Scan for the cell matching the given text and deliver its (x, y) coordinate at center. 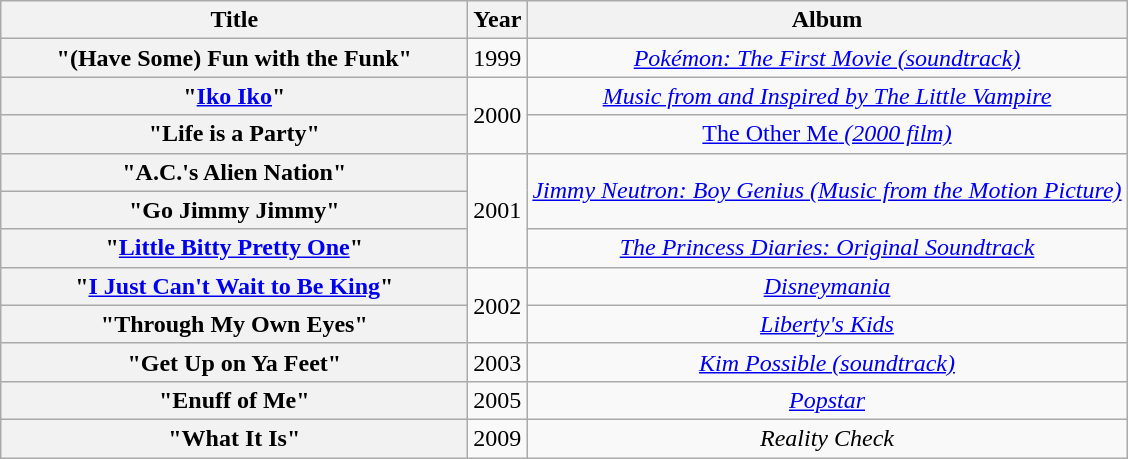
"(Have Some) Fun with the Funk" (234, 58)
1999 (498, 58)
The Princess Diaries: Original Soundtrack (827, 248)
2003 (498, 362)
Year (498, 20)
"Through My Own Eyes" (234, 324)
Kim Possible (soundtrack) (827, 362)
"Enuff of Me" (234, 400)
2002 (498, 305)
"What It Is" (234, 438)
Popstar (827, 400)
Disneymania (827, 286)
2001 (498, 210)
The Other Me (2000 film) (827, 134)
2009 (498, 438)
2005 (498, 400)
"Get Up on Ya Feet" (234, 362)
Liberty's Kids (827, 324)
"Iko Iko" (234, 96)
Album (827, 20)
Jimmy Neutron: Boy Genius (Music from the Motion Picture) (827, 191)
"I Just Can't Wait to Be King" (234, 286)
2000 (498, 115)
Pokémon: The First Movie (soundtrack) (827, 58)
"Go Jimmy Jimmy" (234, 210)
"Life is a Party" (234, 134)
Music from and Inspired by The Little Vampire (827, 96)
Reality Check (827, 438)
"A.C.'s Alien Nation" (234, 172)
"Little Bitty Pretty One" (234, 248)
Title (234, 20)
